Capture the cell that displays the provided text and extract its [x, y] central coordinate. 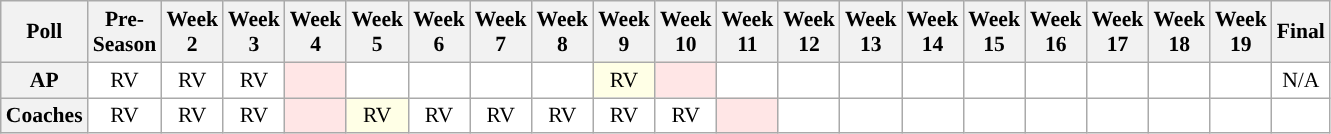
Week18 [1179, 32]
Week3 [254, 32]
Week16 [1056, 32]
Week15 [994, 32]
Week5 [377, 32]
Week2 [192, 32]
Week10 [686, 32]
Week7 [501, 32]
Week9 [624, 32]
Poll [44, 32]
Week11 [748, 32]
Week4 [316, 32]
Week19 [1241, 32]
AP [44, 80]
Pre-Season [125, 32]
Final [1301, 32]
Week6 [439, 32]
Week13 [871, 32]
Week17 [1118, 32]
Week14 [933, 32]
Week12 [809, 32]
N/A [1301, 80]
Coaches [44, 116]
Week8 [562, 32]
